Locate the cell with the specified text and output its [x, y] center coordinate. 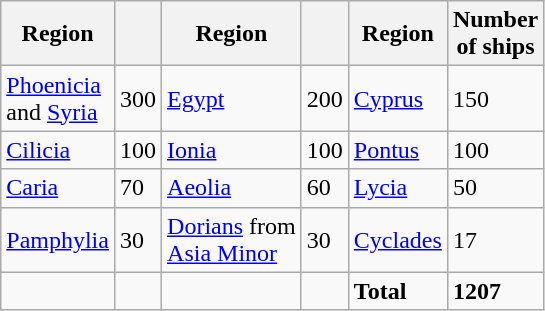
200 [324, 98]
Ionia [232, 150]
Pamphylia [58, 240]
1207 [495, 291]
50 [495, 188]
Aeolia [232, 188]
Cyprus [398, 98]
Pontus [398, 150]
Caria [58, 188]
Number of ships [495, 34]
Dorians from Asia Minor [232, 240]
Cyclades [398, 240]
150 [495, 98]
Lycia [398, 188]
17 [495, 240]
Total [398, 291]
60 [324, 188]
Egypt [232, 98]
Phoenicia and Syria [58, 98]
Cilicia [58, 150]
70 [138, 188]
300 [138, 98]
